Locate the cell with the specified text and output its [X, Y] center coordinate. 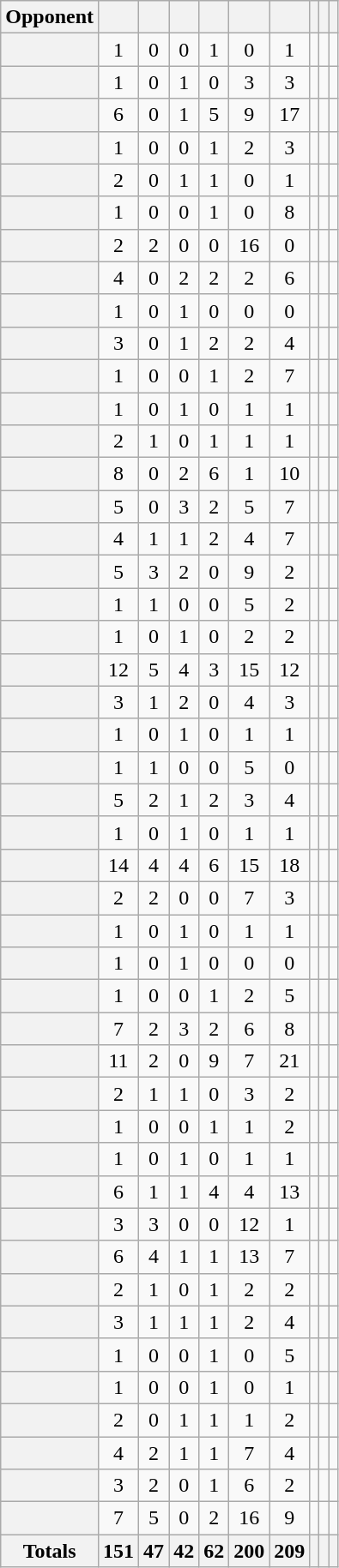
42 [184, 1551]
17 [290, 115]
18 [290, 865]
Opponent [50, 17]
209 [290, 1551]
11 [118, 1061]
10 [290, 474]
14 [118, 865]
47 [154, 1551]
21 [290, 1061]
151 [118, 1551]
Totals [50, 1551]
200 [249, 1551]
62 [215, 1551]
